Determine the (X, Y) coordinate at the center of the cell enclosing the given text.  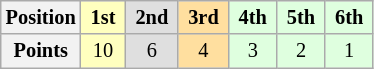
2 (301, 51)
5th (301, 17)
10 (104, 51)
Points (41, 51)
2nd (152, 17)
6 (152, 51)
4 (203, 51)
3rd (203, 17)
3 (253, 51)
4th (253, 17)
6th (349, 17)
1st (104, 17)
Position (41, 17)
1 (349, 51)
